Output the [x, y] coordinate of the center of the cell containing the given text.  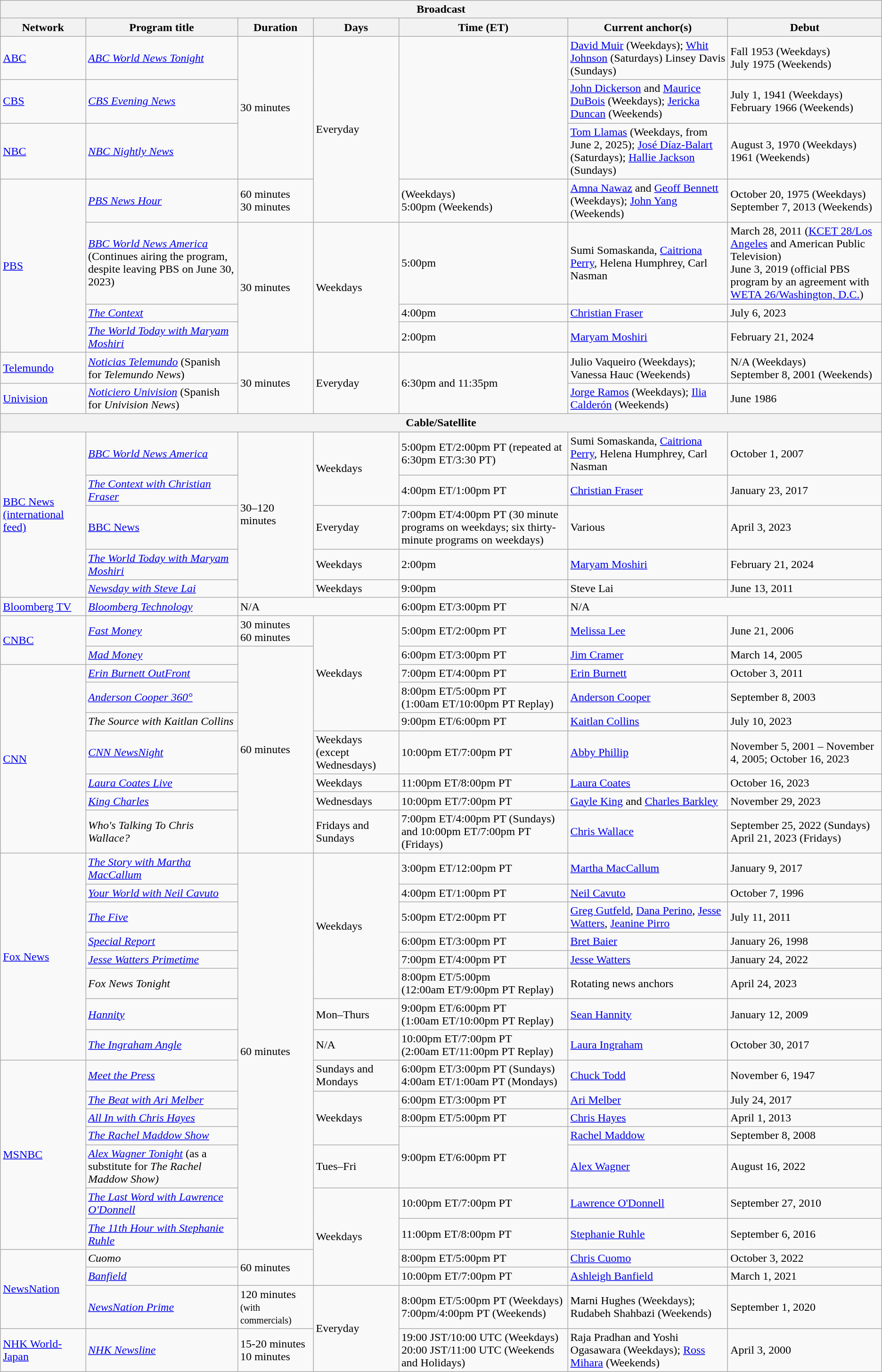
NBC [43, 151]
August 3, 1970 (Weekdays)1961 (Weekends) [805, 151]
Noticiero Univision (Spanish for Univision News) [162, 398]
Chuck Todd [648, 1076]
Network [43, 27]
Jim Cramer [648, 655]
July 6, 2023 [805, 313]
April 3, 2023 [805, 528]
Bloomberg Technology [162, 607]
MSNBC [43, 1155]
NHK World-Japan [43, 1350]
September 1, 2020 [805, 1307]
June 13, 2011 [805, 589]
Mad Money [162, 655]
Ari Melber [648, 1100]
March 14, 2005 [805, 655]
Martha MacCallum [648, 869]
Tues–Fri [356, 1166]
David Muir (Weekdays); Whit Johnson (Saturdays) Linsey Davis (Sundays) [648, 58]
King Charles [162, 801]
The Ingraham Angle [162, 1045]
30–120 minutes [275, 514]
The Last Word with Lawrence O'Donnell [162, 1203]
July 10, 2023 [805, 722]
January 24, 2022 [805, 959]
CBS Evening News [162, 101]
30 minutes 60 minutes [275, 631]
October 3, 2022 [805, 1258]
BBC World News America [162, 453]
Laura Coates [648, 783]
7:00pm ET/4:00pm PT (Sundays) and 10:00pm ET/7:00pm PT (Fridays) [483, 831]
October 20, 1975 (Weekdays)September 7, 2013 (Weekends) [805, 201]
PBS News Hour [162, 201]
September 8, 2008 [805, 1136]
Greg Gutfeld, Dana Perino, Jesse Watters, Jeanine Pirro [648, 917]
Laura Ingraham [648, 1045]
Melissa Lee [648, 631]
8:00pm ET/5:00pm(12:00am ET/9:00pm PT Replay) [483, 983]
Bloomberg TV [43, 607]
Your World with Neil Cavuto [162, 893]
NewsNation [43, 1289]
PBS [43, 266]
(Weekdays)5:00pm (Weekends) [483, 201]
Erin Burnett OutFront [162, 673]
October 1, 2007 [805, 453]
Sundays and Mondays [356, 1076]
October 16, 2023 [805, 783]
8:00pm ET/5:00pm PT(1:00am ET/10:00pm PT Replay) [483, 697]
Fox News Tonight [162, 983]
June 1986 [805, 398]
April 1, 2013 [805, 1118]
Stephanie Ruhle [648, 1234]
Ashleigh Banfield [648, 1276]
The Rachel Maddow Show [162, 1136]
All In with Chris Hayes [162, 1118]
Univision [43, 398]
Special Report [162, 942]
Sean Hannity [648, 1015]
April 3, 2000 [805, 1350]
June 21, 2006 [805, 631]
Fast Money [162, 631]
Program title [162, 27]
Steve Lai [648, 589]
Erin Burnett [648, 673]
Broadcast [441, 9]
9:00pm [483, 589]
N/A (Weekdays)September 8, 2001 (Weekends) [805, 367]
Days [356, 27]
Tom Llamas (Weekdays, from June 2, 2025); José Díaz-Balart (Saturdays); Hallie Jackson (Sundays) [648, 151]
NBC Nightly News [162, 151]
The 11th Hour with Stephanie Ruhle [162, 1234]
6:30pm and 11:35pm [483, 383]
CNN NewsNight [162, 752]
September 6, 2016 [805, 1234]
Cable/Satellite [441, 422]
Telemundo [43, 367]
September 25, 2022 (Sundays)April 21, 2023 (Fridays) [805, 831]
March 28, 2011 (KCET 28/Los Angeles and American Public Television)June 3, 2019 (official PBS program by an agreement with WETA 26/Washington, D.C.) [805, 263]
July 11, 2011 [805, 917]
7:00pm ET/4:00pm PT (30 minute programs on weekdays; six thirty-minute programs on weekdays) [483, 528]
John Dickerson and Maurice DuBois (Weekdays); Jericka Duncan (Weekends) [648, 101]
CNBC [43, 640]
6:00pm ET/3:00pm PT (Sundays)4:00am ET/1:00am PT (Mondays) [483, 1076]
Laura Coates Live [162, 783]
Amna Nawaz and Geoff Bennett (Weekdays); John Yang (Weekends) [648, 201]
19:00 JST/10:00 UTC (Weekdays)20:00 JST/11:00 UTC (Weekends and Holidays) [483, 1350]
The Context [162, 313]
Noticias Telemundo (Spanish for Telemundo News) [162, 367]
November 6, 1947 [805, 1076]
January 12, 2009 [805, 1015]
The Source with Kaitlan Collins [162, 722]
March 1, 2021 [805, 1276]
Abby Phillip [648, 752]
ABC World News Tonight [162, 58]
Newsday with Steve Lai [162, 589]
Gayle King and Charles Barkley [648, 801]
Jesse Watters Primetime [162, 959]
August 16, 2022 [805, 1166]
CBS [43, 101]
Rachel Maddow [648, 1136]
Julio Vaqueiro (Weekdays); Vanessa Hauc (Weekends) [648, 367]
9:00pm ET/6:00pm PT(1:00am ET/10:00pm PT Replay) [483, 1015]
The Five [162, 917]
Jesse Watters [648, 959]
September 27, 2010 [805, 1203]
Alex Wagner [648, 1166]
15-20 minutes 10 minutes [275, 1350]
Anderson Cooper [648, 697]
July 24, 2017 [805, 1100]
NHK Newsline [162, 1350]
Duration [275, 27]
The Context with Christian Fraser [162, 491]
Neil Cavuto [648, 893]
Mon–Thurs [356, 1015]
Jorge Ramos (Weekdays); Ilia Calderón (Weekends) [648, 398]
January 23, 2017 [805, 491]
October 30, 2017 [805, 1045]
Chris Hayes [648, 1118]
BBC World News America (Continues airing the program, despite leaving PBS on June 30, 2023) [162, 263]
BBC News (international feed) [43, 514]
Current anchor(s) [648, 27]
Weekdays (except Wednesdays) [356, 752]
January 26, 1998 [805, 942]
November 5, 2001 – November 4, 2005; October 16, 2023 [805, 752]
CNN [43, 758]
Time (ET) [483, 27]
5:00pm [483, 263]
Chris Cuomo [648, 1258]
November 29, 2023 [805, 801]
10:00pm ET/7:00pm PT(2:00am ET/11:00pm PT Replay) [483, 1045]
Cuomo [162, 1258]
8:00pm ET/5:00pm PT (Weekdays)7:00pm/4:00pm PT (Weekends) [483, 1307]
Lawrence O'Donnell [648, 1203]
3:00pm ET/12:00pm PT [483, 869]
October 7, 1996 [805, 893]
Anderson Cooper 360° [162, 697]
Banfield [162, 1276]
July 1, 1941 (Weekdays)February 1966 (Weekends) [805, 101]
Marni Hughes (Weekdays); Rudabeh Shahbazi (Weekends) [648, 1307]
120 minutes (with commercials) [275, 1307]
April 24, 2023 [805, 983]
Meet the Press [162, 1076]
Bret Baier [648, 942]
Debut [805, 27]
Chris Wallace [648, 831]
September 8, 2003 [805, 697]
Hannity [162, 1015]
BBC News [162, 528]
Fall 1953 (Weekdays)July 1975 (Weekends) [805, 58]
Kaitlan Collins [648, 722]
October 3, 2011 [805, 673]
Rotating news anchors [648, 983]
Fox News [43, 957]
60 minutes 30 minutes [275, 201]
NewsNation Prime [162, 1307]
ABC [43, 58]
The Beat with Ari Melber [162, 1100]
Who's Talking To Chris Wallace? [162, 831]
The Story with Martha MacCallum [162, 869]
Wednesdays [356, 801]
4:00pm [483, 313]
Alex Wagner Tonight (as a substitute for The Rachel Maddow Show) [162, 1166]
Fridays and Sundays [356, 831]
Raja Pradhan and Yoshi Ogasawara (Weekdays); Ross Mihara (Weekends) [648, 1350]
Various [648, 528]
January 9, 2017 [805, 869]
5:00pm ET/2:00pm PT (repeated at 6:30pm ET/3:30 PT) [483, 453]
